Output the [X, Y] coordinate of the center of the cell containing the given text.  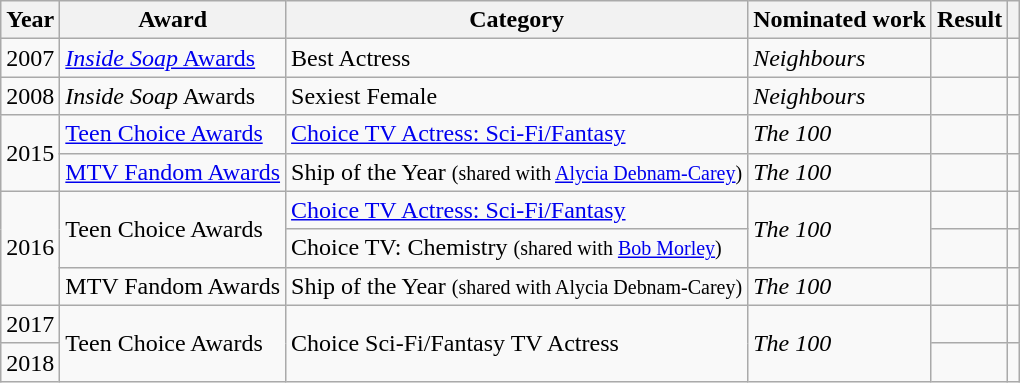
2008 [30, 96]
Choice Sci-Fi/Fantasy TV Actress [517, 343]
Nominated work [840, 20]
Choice TV: Chemistry (shared with Bob Morley) [517, 248]
2017 [30, 324]
2015 [30, 153]
Sexiest Female [517, 96]
Result [969, 20]
Best Actress [517, 58]
Award [173, 20]
2007 [30, 58]
2016 [30, 248]
2018 [30, 362]
Year [30, 20]
Category [517, 20]
